Extract the (x, y) coordinate from the center of the cell holding the provided text.  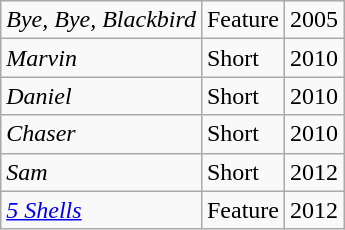
Sam (102, 172)
Daniel (102, 96)
5 Shells (102, 210)
Marvin (102, 58)
Bye, Bye, Blackbird (102, 20)
2005 (314, 20)
Chaser (102, 134)
